Search for the cell housing the specified text and yield its (x, y) center coordinate. 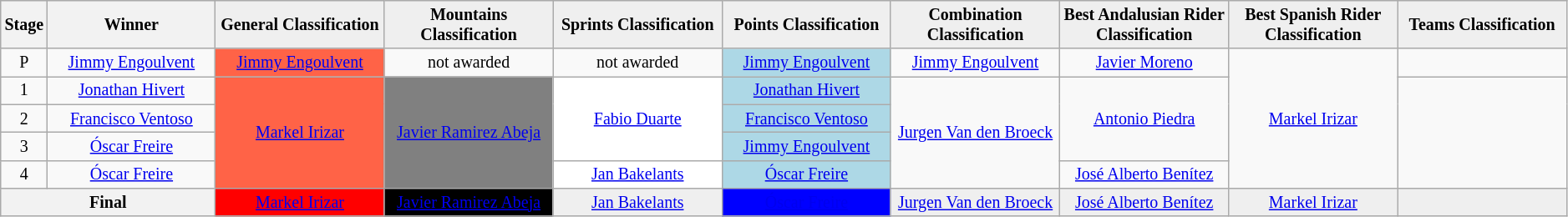
2 (24, 119)
Teams Classification (1482, 25)
3 (24, 147)
Antonio Piedra (1144, 119)
Winner (132, 25)
Stage (24, 25)
General Classification (300, 25)
Points Classification (806, 25)
Javier Moreno (1144, 63)
Best Andalusian Rider Classification (1144, 25)
Combination Classification (975, 25)
Fabio Duarte (637, 119)
P (24, 63)
Sprints Classification (637, 25)
4 (24, 174)
Best Spanish Rider Classification (1313, 25)
Mountains Classification (469, 25)
Final (109, 202)
1 (24, 90)
